For the text-containing cell, return its midpoint in (x, y) coordinate format. 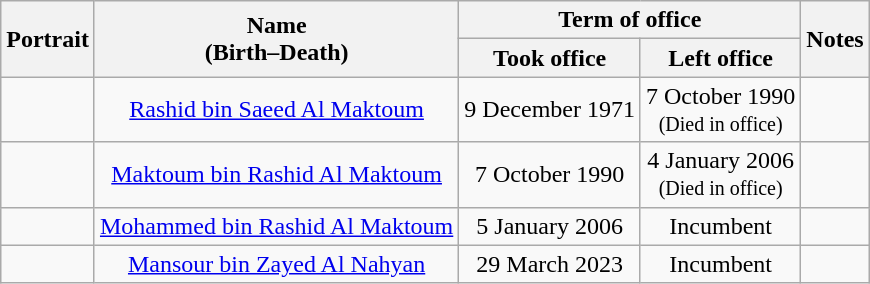
Name(Birth–Death) (276, 39)
7 October 1990 (550, 174)
5 January 2006 (550, 226)
Maktoum bin Rashid Al Maktoum (276, 174)
29 March 2023 (550, 264)
Mansour bin Zayed Al Nahyan (276, 264)
9 December 1971 (550, 110)
Notes (835, 39)
Rashid bin Saeed Al Maktoum (276, 110)
7 October 1990(Died in office) (720, 110)
Took office (550, 58)
Portrait (48, 39)
4 January 2006(Died in office) (720, 174)
Mohammed bin Rashid Al Maktoum (276, 226)
Left office (720, 58)
Term of office (630, 20)
